For the text-containing cell, return its midpoint in [x, y] coordinate format. 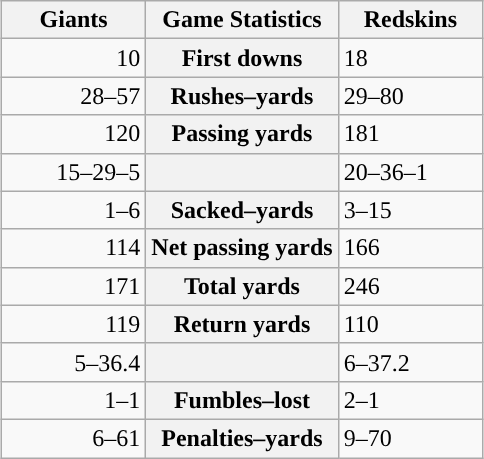
120 [73, 134]
6–61 [73, 438]
15–29–5 [73, 172]
1–1 [73, 400]
18 [410, 58]
6–37.2 [410, 362]
110 [410, 324]
5–36.4 [73, 362]
Rushes–yards [242, 96]
114 [73, 248]
3–15 [410, 210]
246 [410, 286]
181 [410, 134]
Passing yards [242, 134]
Redskins [410, 20]
Game Statistics [242, 20]
9–70 [410, 438]
Return yards [242, 324]
Total yards [242, 286]
29–80 [410, 96]
28–57 [73, 96]
Giants [73, 20]
20–36–1 [410, 172]
Net passing yards [242, 248]
171 [73, 286]
First downs [242, 58]
2–1 [410, 400]
Fumbles–lost [242, 400]
119 [73, 324]
Penalties–yards [242, 438]
10 [73, 58]
1–6 [73, 210]
Sacked–yards [242, 210]
166 [410, 248]
